Provide the (X, Y) coordinate of the cell's center where the given text is located.  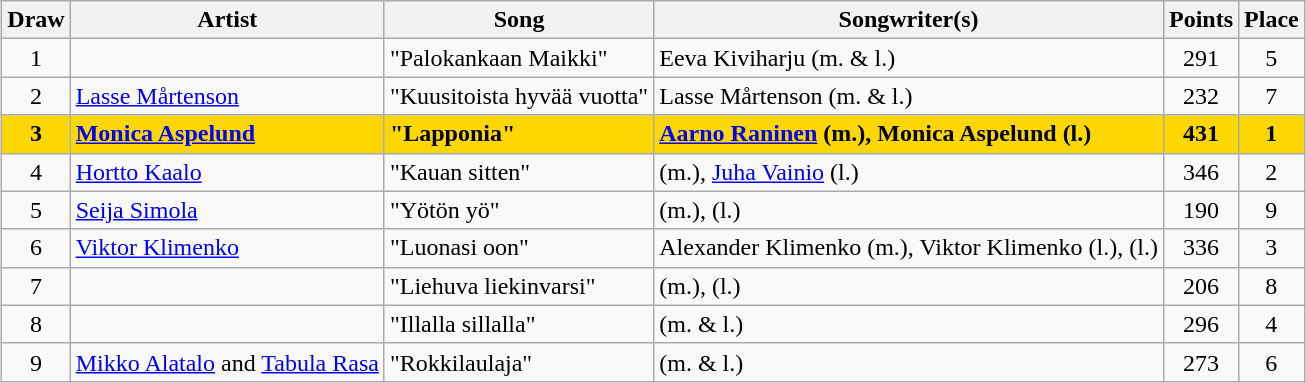
Eeva Kiviharju (m. & l.) (909, 58)
Points (1200, 20)
Lasse Mårtenson (m. & l.) (909, 96)
273 (1200, 362)
190 (1200, 210)
"Rokkilaulaja" (518, 362)
"Illalla sillalla" (518, 324)
Monica Aspelund (227, 134)
431 (1200, 134)
"Palokankaan Maikki" (518, 58)
"Luonasi oon" (518, 248)
291 (1200, 58)
Hortto Kaalo (227, 172)
Aarno Raninen (m.), Monica Aspelund (l.) (909, 134)
"Lapponia" (518, 134)
Seija Simola (227, 210)
"Liehuva liekinvarsi" (518, 286)
Mikko Alatalo and Tabula Rasa (227, 362)
346 (1200, 172)
"Kauan sitten" (518, 172)
296 (1200, 324)
"Kuusitoista hyvää vuotta" (518, 96)
Viktor Klimenko (227, 248)
Place (1272, 20)
"Yötön yö" (518, 210)
206 (1200, 286)
Lasse Mårtenson (227, 96)
Artist (227, 20)
Songwriter(s) (909, 20)
(m.), Juha Vainio (l.) (909, 172)
336 (1200, 248)
232 (1200, 96)
Alexander Klimenko (m.), Viktor Klimenko (l.), (l.) (909, 248)
Draw (36, 20)
Song (518, 20)
